Find where the given text appears and provide that cell's center as [X, Y] coordinate. 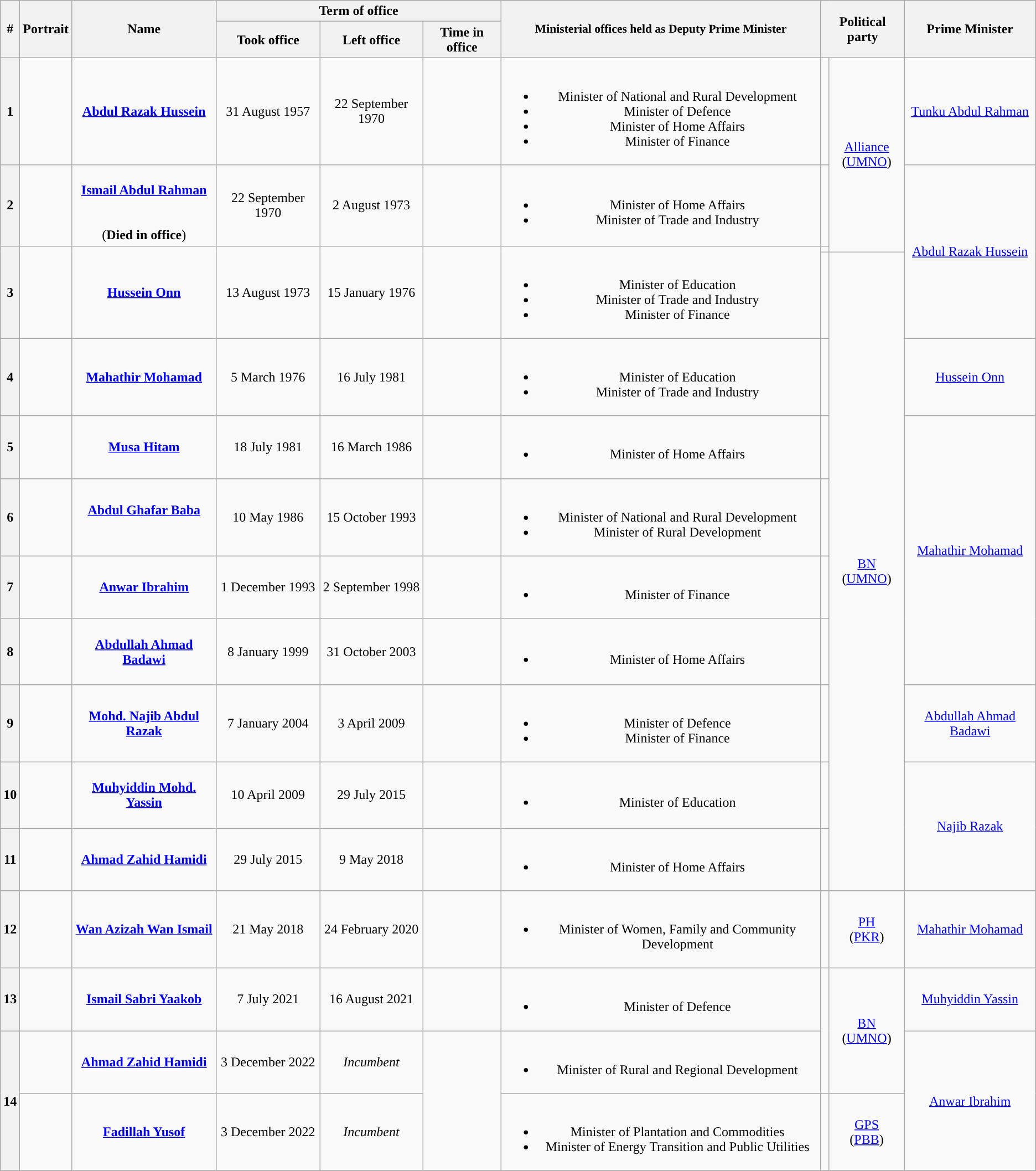
9 [10, 723]
Minister of Plantation and Commodities Minister of Energy Transition and Public Utilities [661, 1132]
Abdul Ghafar Baba [144, 517]
Minister of Home Affairs Minister of Trade and Industry [661, 205]
10 May 1986 [268, 517]
Ismail Abdul Rahman (Died in office) [144, 205]
Ismail Sabri Yaakob [144, 1000]
16 July 1981 [372, 377]
31 October 2003 [372, 651]
Minister of Education Minister of Trade and Industry [661, 377]
10 [10, 795]
18 July 1981 [268, 447]
Term of office [359, 11]
7 July 2021 [268, 1000]
8 [10, 651]
15 January 1976 [372, 292]
15 October 1993 [372, 517]
5 [10, 447]
11 [10, 859]
Mohd. Najib Abdul Razak [144, 723]
Najib Razak [970, 826]
24 February 2020 [372, 930]
Wan Azizah Wan Ismail [144, 930]
Prime Minister [970, 29]
3 April 2009 [372, 723]
13 [10, 1000]
Name [144, 29]
8 January 1999 [268, 651]
Minister of Defence [661, 1000]
Minister of National and Rural Development Minister of Rural Development [661, 517]
2 September 1998 [372, 587]
16 March 1986 [372, 447]
Fadillah Yusof [144, 1132]
Minister of Defence Minister of Finance [661, 723]
7 [10, 587]
5 March 1976 [268, 377]
Alliance (UMNO) [867, 155]
Minister of Rural and Regional Development [661, 1062]
# [10, 29]
21 May 2018 [268, 930]
1 December 1993 [268, 587]
Minister of Women, Family and Community Development [661, 930]
7 January 2004 [268, 723]
Portrait [46, 29]
14 [10, 1101]
Took office [268, 40]
12 [10, 930]
Time in office [462, 40]
Musa Hitam [144, 447]
10 April 2009 [268, 795]
9 May 2018 [372, 859]
Tunku Abdul Rahman [970, 111]
Ministerial offices held as Deputy Prime Minister [661, 29]
2 August 1973 [372, 205]
4 [10, 377]
Minister of National and Rural Development Minister of Defence Minister of Home Affairs Minister of Finance [661, 111]
Minister of Education Minister of Trade and Industry Minister of Finance [661, 292]
PH (PKR) [867, 930]
GPS (PBB) [867, 1132]
2 [10, 205]
31 August 1957 [268, 111]
1 [10, 111]
Minister of Education [661, 795]
6 [10, 517]
16 August 2021 [372, 1000]
Muhyiddin Yassin [970, 1000]
3 [10, 292]
Political party [862, 29]
13 August 1973 [268, 292]
Muhyiddin Mohd. Yassin [144, 795]
Minister of Finance [661, 587]
Left office [372, 40]
